Locate the cell with the specified text and output its [X, Y] center coordinate. 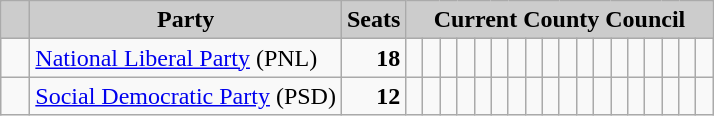
Social Democratic Party (PSD) [186, 96]
12 [373, 96]
National Liberal Party (PNL) [186, 58]
Seats [373, 20]
Party [186, 20]
18 [373, 58]
Current County Council [560, 20]
